From the cell containing the given text, extract its center point as [x, y] coordinate. 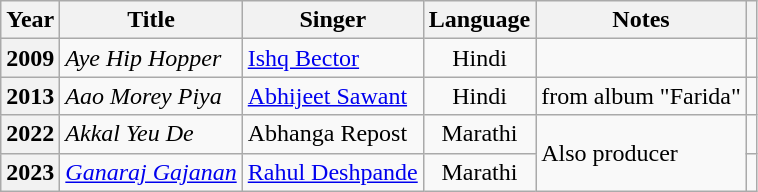
2022 [30, 134]
Akkal Yeu De [151, 134]
Notes [642, 20]
2023 [30, 172]
from album "Farida" [642, 96]
Language [479, 20]
2013 [30, 96]
Ishq Bector [332, 58]
Rahul Deshpande [332, 172]
Year [30, 20]
Singer [332, 20]
Ganaraj Gajanan [151, 172]
Also producer [642, 153]
Aye Hip Hopper [151, 58]
2009 [30, 58]
Aao Morey Piya [151, 96]
Abhijeet Sawant [332, 96]
Abhanga Repost [332, 134]
Title [151, 20]
